Capture the cell that displays the provided text and extract its [x, y] central coordinate. 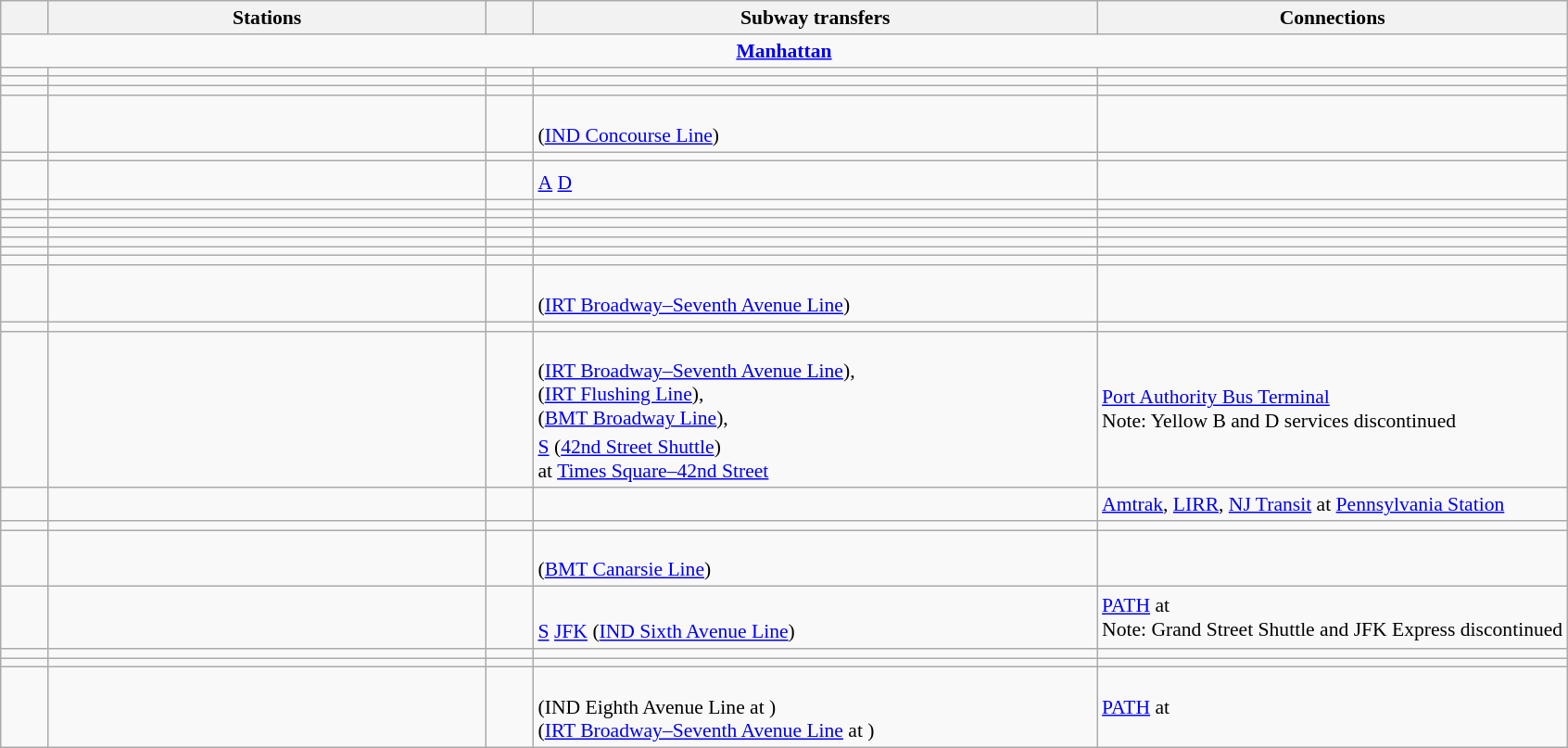
Subway transfers [816, 18]
(BMT Canarsie Line) [816, 558]
PATH at Note: Grand Street Shuttle and JFK Express discontinued [1333, 617]
(IND Concourse Line) [816, 124]
Amtrak, LIRR, NJ Transit at Pennsylvania Station [1333, 504]
A D [816, 180]
(IRT Broadway–Seventh Avenue Line), (IRT Flushing Line), (BMT Broadway Line),S (42nd Street Shuttle)at Times Square–42nd Street [816, 410]
PATH at [1333, 708]
Connections [1333, 18]
Port Authority Bus TerminalNote: Yellow B and D services discontinued [1333, 410]
S JFK (IND Sixth Avenue Line) [816, 617]
(IRT Broadway–Seventh Avenue Line) [816, 293]
Manhattan [784, 51]
(IND Eighth Avenue Line at ) (IRT Broadway–Seventh Avenue Line at ) [816, 708]
Stations [267, 18]
